Locate the cell with the specified text and output its [X, Y] center coordinate. 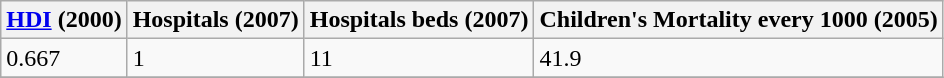
41.9 [738, 58]
Hospitals beds (2007) [419, 20]
Children's Mortality every 1000 (2005) [738, 20]
Hospitals (2007) [216, 20]
11 [419, 58]
HDI (2000) [64, 20]
0.667 [64, 58]
1 [216, 58]
